Provide the (X, Y) coordinate of the cell's center where the given text is located.  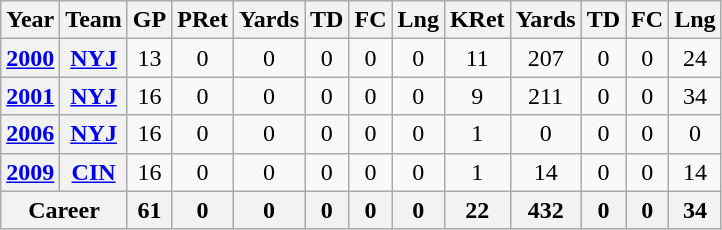
2009 (30, 172)
24 (695, 58)
2000 (30, 58)
207 (546, 58)
GP (149, 20)
Team (94, 20)
13 (149, 58)
432 (546, 210)
Career (64, 210)
9 (477, 96)
KRet (477, 20)
211 (546, 96)
Year (30, 20)
61 (149, 210)
CIN (94, 172)
PRet (203, 20)
22 (477, 210)
2001 (30, 96)
11 (477, 58)
2006 (30, 134)
